Return the (X, Y) coordinate for the center point of the cell that contains the specified text.  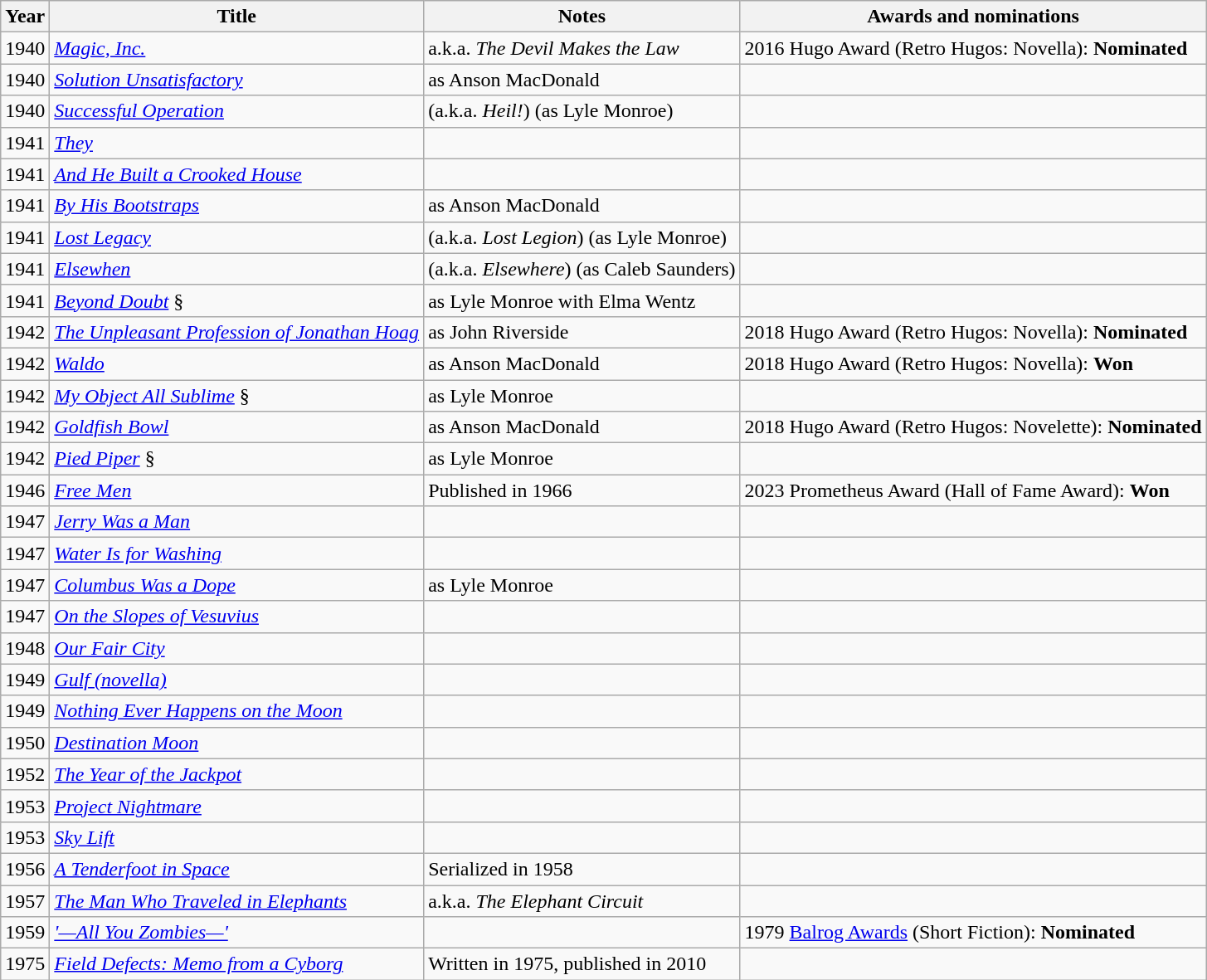
Elsewhen (237, 269)
2023 Prometheus Award (Hall of Fame Award): Won (973, 490)
Free Men (237, 490)
Notes (582, 17)
Magic, Inc. (237, 48)
1959 (25, 933)
2018 Hugo Award (Retro Hugos: Novella): Won (973, 363)
Jerry Was a Man (237, 522)
Field Defects: Memo from a Cyborg (237, 964)
2018 Hugo Award (Retro Hugos: Novella): Nominated (973, 332)
'—All You Zombies—' (237, 933)
The Unpleasant Profession of Jonathan Hoag (237, 332)
1946 (25, 490)
2018 Hugo Award (Retro Hugos: Novelette): Nominated (973, 427)
Nothing Ever Happens on the Moon (237, 711)
Our Fair City (237, 648)
The Man Who Traveled in Elephants (237, 900)
And He Built a Crooked House (237, 174)
Solution Unsatisfactory (237, 80)
Successful Operation (237, 111)
Title (237, 17)
Goldfish Bowl (237, 427)
Published in 1966 (582, 490)
Destination Moon (237, 743)
1956 (25, 869)
1950 (25, 743)
a.k.a. The Devil Makes the Law (582, 48)
Gulf (novella) (237, 680)
1975 (25, 964)
Waldo (237, 363)
By His Bootstraps (237, 206)
Sky Lift (237, 837)
A Tenderfoot in Space (237, 869)
(a.k.a. Lost Legion) (as Lyle Monroe) (582, 237)
Serialized in 1958 (582, 869)
My Object All Sublime § (237, 396)
They (237, 143)
On the Slopes of Vesuvius (237, 617)
Year (25, 17)
Water Is for Washing (237, 553)
1952 (25, 774)
(a.k.a. Heil!) (as Lyle Monroe) (582, 111)
(a.k.a. Elsewhere) (as Caleb Saunders) (582, 269)
a.k.a. The Elephant Circuit (582, 900)
Beyond Doubt § (237, 300)
The Year of the Jackpot (237, 774)
1979 Balrog Awards (Short Fiction): Nominated (973, 933)
Written in 1975, published in 2010 (582, 964)
Project Nightmare (237, 806)
2016 Hugo Award (Retro Hugos: Novella): Nominated (973, 48)
as Lyle Monroe with Elma Wentz (582, 300)
Awards and nominations (973, 17)
1948 (25, 648)
Pied Piper § (237, 459)
as John Riverside (582, 332)
1957 (25, 900)
Lost Legacy (237, 237)
Columbus Was a Dope (237, 585)
